Scan for the cell matching the given text and deliver its (x, y) coordinate at center. 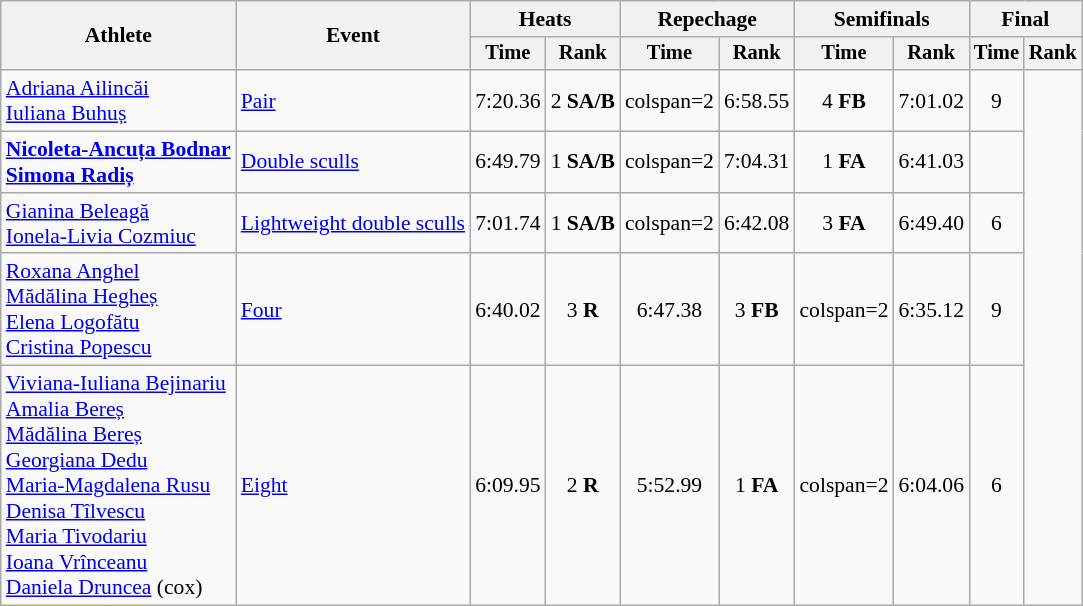
Four (353, 310)
Adriana AilincăiIuliana Buhuș (118, 100)
6:42.08 (756, 224)
6:04.06 (932, 486)
7:01.74 (508, 224)
Roxana AnghelMădălina HegheșElena LogofătuCristina Popescu (118, 310)
Gianina BeleagăIonela-Livia Cozmiuc (118, 224)
6:58.55 (756, 100)
Semifinals (882, 19)
Heats (545, 19)
6:40.02 (508, 310)
4 FB (844, 100)
2 R (583, 486)
7:04.31 (756, 162)
Double sculls (353, 162)
3 FB (756, 310)
2 SA/B (583, 100)
Pair (353, 100)
6:35.12 (932, 310)
Event (353, 36)
7:01.02 (932, 100)
6:41.03 (932, 162)
6:49.79 (508, 162)
6:49.40 (932, 224)
Final (1025, 19)
3 FA (844, 224)
Repechage (708, 19)
6:47.38 (670, 310)
Nicoleta-Ancuța BodnarSimona Radiș (118, 162)
6:09.95 (508, 486)
Athlete (118, 36)
Lightweight double sculls (353, 224)
3 R (583, 310)
Eight (353, 486)
7:20.36 (508, 100)
5:52.99 (670, 486)
